From the cell containing the given text, extract its center point as [X, Y] coordinate. 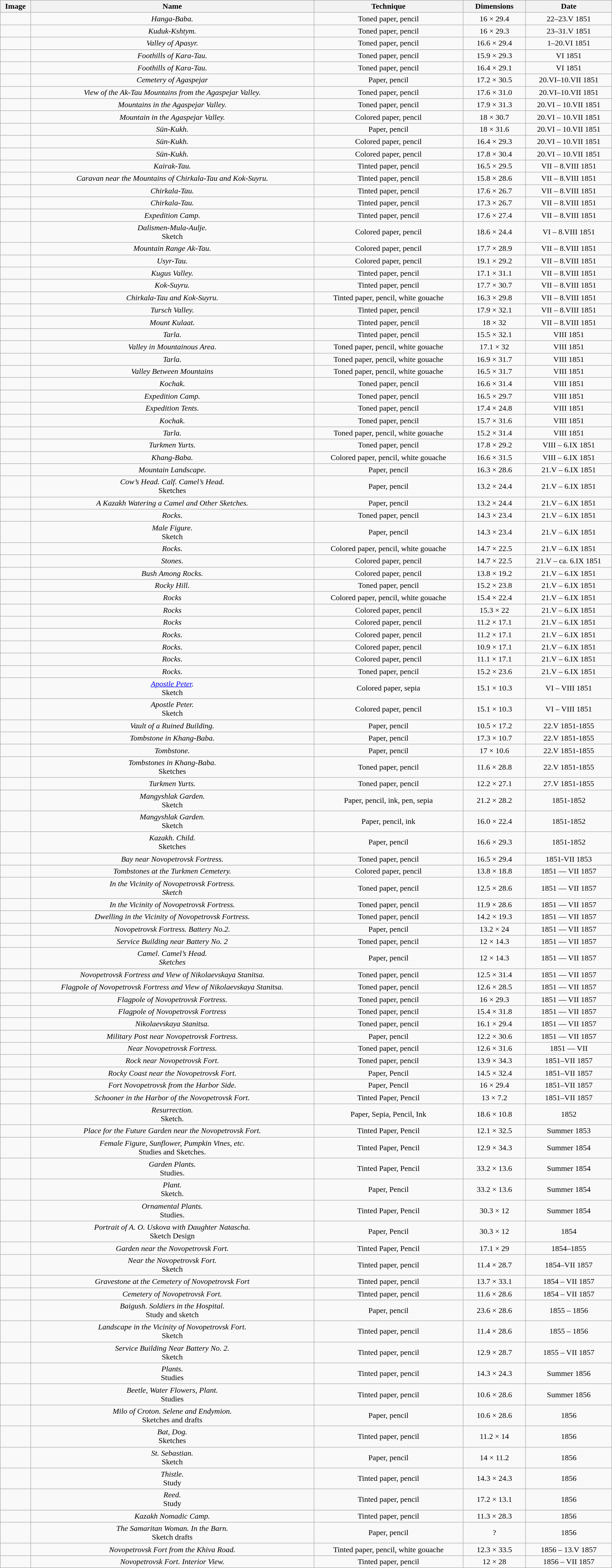
The Samaritan Woman. In the Barn.Sketch drafts [172, 1533]
Hanga-Baba. [172, 19]
15.2 × 31.4 [494, 433]
1851-VII 1853 [569, 859]
VI – 8.VIII 1851 [569, 232]
18 × 32 [494, 322]
16.5 × 29.7 [494, 396]
17.9 × 32.1 [494, 310]
Technique [388, 6]
Military Post near Novopetrovsk Fortress. [172, 1036]
Tombstone in Khang-Baba. [172, 738]
14.2 × 19.3 [494, 917]
Valley of Apasyr. [172, 43]
Dwelling in the Vicinity of Novopetrovsk Fortress. [172, 917]
Kazakh. Child.Sketches [172, 843]
Mountain in the Agaspejar Valley. [172, 117]
In the Vicinity of Novopetrovsk Fortress. [172, 905]
18.6 × 10.8 [494, 1114]
Khang-Baba. [172, 457]
18 × 30.7 [494, 117]
16.1 × 29.4 [494, 1024]
Mountains in the Agaspejar Valley. [172, 105]
16.3 × 28.6 [494, 470]
13.8 × 18.8 [494, 871]
Near the Novopetrovsk Fort. Sketch [172, 1265]
10.5 × 17.2 [494, 726]
Dimensions [494, 6]
Novopetrovsk Fort. Interior View. [172, 1562]
Kok-Suyru. [172, 285]
Landscape in the Vicinity of Novopetrovsk Fort.Sketch [172, 1331]
Rocky Coast near the Novopetrovsk Fort. [172, 1073]
17.1 × 29 [494, 1248]
16.6 × 31.4 [494, 384]
12.2 × 27.1 [494, 784]
In the Vicinity of Novopetrovsk Fortress. Sketch [172, 888]
Mountain Range Ak-Tau. [172, 249]
11.2 × 14 [494, 1437]
Bay near Novopetrovsk Fortress. [172, 859]
13.2 × 24 [494, 929]
16.6 × 29.3 [494, 843]
17.1 × 32 [494, 347]
11.1 × 17.1 [494, 659]
15.4 × 22.4 [494, 598]
Paper, Sepia, Pencil, Ink [388, 1114]
11.4 × 28.7 [494, 1265]
? [494, 1533]
Garden Plants. Studies. [172, 1169]
Cemetery of Agaspejar [172, 80]
Camel. Camel’s Head. Sketches [172, 958]
17.4 × 24.8 [494, 408]
16.3 × 29.8 [494, 298]
1–20.VI 1851 [569, 43]
16.5 × 31.7 [494, 372]
21.2 × 28.2 [494, 800]
Plants.Studies [172, 1373]
15.8 × 28.6 [494, 179]
Image [15, 6]
Summer 1853 [569, 1131]
16.4 × 29.1 [494, 68]
Paper, pencil, ink [388, 821]
Valley in Mountainous Area. [172, 347]
15.2 × 23.6 [494, 671]
17.8 × 29.2 [494, 445]
Chirkala-Tau and Kok-Suyru. [172, 298]
Thistle.Study [172, 1479]
Kairak-Tau. [172, 166]
Kazakh Nomadic Camp. [172, 1516]
Milo of Croton. Selene and Endymion.Sketches and drafts [172, 1415]
12.5 × 31.4 [494, 975]
15.2 × 23.8 [494, 586]
16.9 × 31.7 [494, 359]
1854–VII 1857 [569, 1265]
13.7 × 33.1 [494, 1281]
Novopetrovsk Fortress. Battery No.2. [172, 929]
Female Figure, Sunflower, Pumpkin Vines, etc. Studies and Sketches. [172, 1147]
Tursch Valley. [172, 310]
Mount Kulaat. [172, 322]
17.6 × 27.4 [494, 215]
16.6 × 29.4 [494, 43]
12.5 × 28.6 [494, 888]
Paper, pencil, ink, pen, sepia [388, 800]
11.9 × 28.6 [494, 905]
Portrait of A. O. Uskova with Daughter Natascha. Sketch Design [172, 1231]
12.2 × 30.6 [494, 1036]
11.4 × 28.6 [494, 1331]
Flagpole of Novopetrovsk Fortress [172, 1011]
17.7 × 30.7 [494, 285]
Place for the Future Garden near the Novopetrovsk Fort. [172, 1131]
27.V 1851-1855 [569, 784]
Tombstones in Khang-Baba.Sketches [172, 767]
17.1 × 31.1 [494, 273]
A Kazakh Watering a Camel and Other Sketches. [172, 503]
St. Sebastian.Sketch [172, 1457]
Valley Between Mountains [172, 372]
17.6 × 26.7 [494, 191]
16.5 × 29.4 [494, 859]
Kugus Valley. [172, 273]
16.4 × 29.3 [494, 141]
11.3 × 28.3 [494, 1516]
Stones. [172, 561]
17.2 × 13.1 [494, 1499]
Expedition Tents. [172, 408]
23.6 × 28.6 [494, 1311]
Tombstones at the Turkmen Cemetery. [172, 871]
Colored paper, sepia [388, 688]
Usyr-Tau. [172, 261]
16.6 × 31.5 [494, 457]
16.0 × 22.4 [494, 821]
Flagpole of Novopetrovsk Fortress. [172, 999]
15.9 × 29.3 [494, 56]
Vault of a Ruined Building. [172, 726]
1852 [569, 1114]
1856 – VII 1857 [569, 1562]
Garden near the Novopetrovsk Fort. [172, 1248]
View of the Ak-Tau Mountains from the Agaspejar Valley. [172, 92]
Cow’s Head. Calf. Camel’s Head. Sketches [172, 486]
Name [172, 6]
Rock near Novopetrovsk Fort. [172, 1061]
Dalismen-Mula-Aulje. Sketch [172, 232]
15.3 × 22 [494, 610]
Service Building near Battery No. 2 [172, 941]
17.8 × 30.4 [494, 154]
Baigush. Soldiers in the Hospital.Study and sketch [172, 1311]
12.9 × 34.3 [494, 1147]
Plant. Sketch. [172, 1189]
Nikolaevskaya Stanitsa. [172, 1024]
23–31.V 1851 [569, 31]
Ornamental Plants. Studies. [172, 1211]
14 × 11.2 [494, 1457]
Gravestone at the Cemetery of Novopetrovsk Fort [172, 1281]
12.6 × 31.6 [494, 1049]
14.5 × 32.4 [494, 1073]
Resurrection. Sketch. [172, 1114]
15.7 × 31.6 [494, 421]
Service Building Near Battery No. 2.Sketch [172, 1353]
Rocky Hill. [172, 586]
Date [569, 6]
Cemetery of Novopetrovsk Fort. [172, 1294]
Male Figure. Sketch [172, 532]
Kuduk-Kshtym. [172, 31]
Bat, Dog.Sketches [172, 1437]
Novopetrovsk Fortress and View of Nikolaevskaya Stanitsa. [172, 975]
17.6 × 31.0 [494, 92]
Tombstone. [172, 750]
12 × 28 [494, 1562]
12.3 × 33.5 [494, 1549]
17.9 × 31.3 [494, 105]
17.2 × 30.5 [494, 80]
18 × 31.6 [494, 129]
1854 [569, 1231]
Beetle, Water Flowers, Plant.Studies [172, 1395]
Schooner in the Harbor of the Novopetrovsk Fort. [172, 1098]
17.7 × 28.9 [494, 249]
18.6 × 24.4 [494, 232]
1856 – 13.V 1857 [569, 1549]
17 × 10.6 [494, 750]
21.V – ca. 6.IX 1851 [569, 561]
Caravan near the Mountains of Chirkala-Tau and Kok-Suyru. [172, 179]
16.5 × 29.5 [494, 166]
1855 – VII 1857 [569, 1353]
Novopetrovsk Fort from the Khiva Road. [172, 1549]
13.8 × 19.2 [494, 573]
1851 — VII [569, 1049]
13 × 7.2 [494, 1098]
17.3 × 26.7 [494, 203]
Flagpole of Novopetrovsk Fortress and View of Nikolaevskaya Stanitsa. [172, 987]
10.9 × 17.1 [494, 647]
Fort Novopetrovsk from the Harbor Side. [172, 1085]
15.4 × 31.8 [494, 1011]
Bush Among Rocks. [172, 573]
19.1 × 29.2 [494, 261]
1854–1855 [569, 1248]
Reed.Study [172, 1499]
11.6 × 28.6 [494, 1294]
12.9 × 28.7 [494, 1353]
11.6 × 28.8 [494, 767]
17.3 × 10.7 [494, 738]
13.9 × 34.3 [494, 1061]
Near Novopetrovsk Fortress. [172, 1049]
12.1 × 32.5 [494, 1131]
22–23.V 1851 [569, 19]
15.5 × 32.1 [494, 334]
Mountain Landscape. [172, 470]
12.6 × 28.5 [494, 987]
